Identify which cell holds the provided text, then report its [x, y] central coordinate. 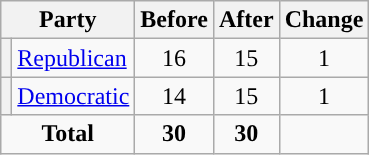
Democratic [74, 96]
Before [174, 20]
Total [68, 134]
16 [174, 58]
14 [174, 96]
Republican [74, 58]
After [246, 20]
Change [324, 20]
Party [68, 20]
